Pinpoint the cell where the given text exists, returning its (x, y) midpoint coordinate. 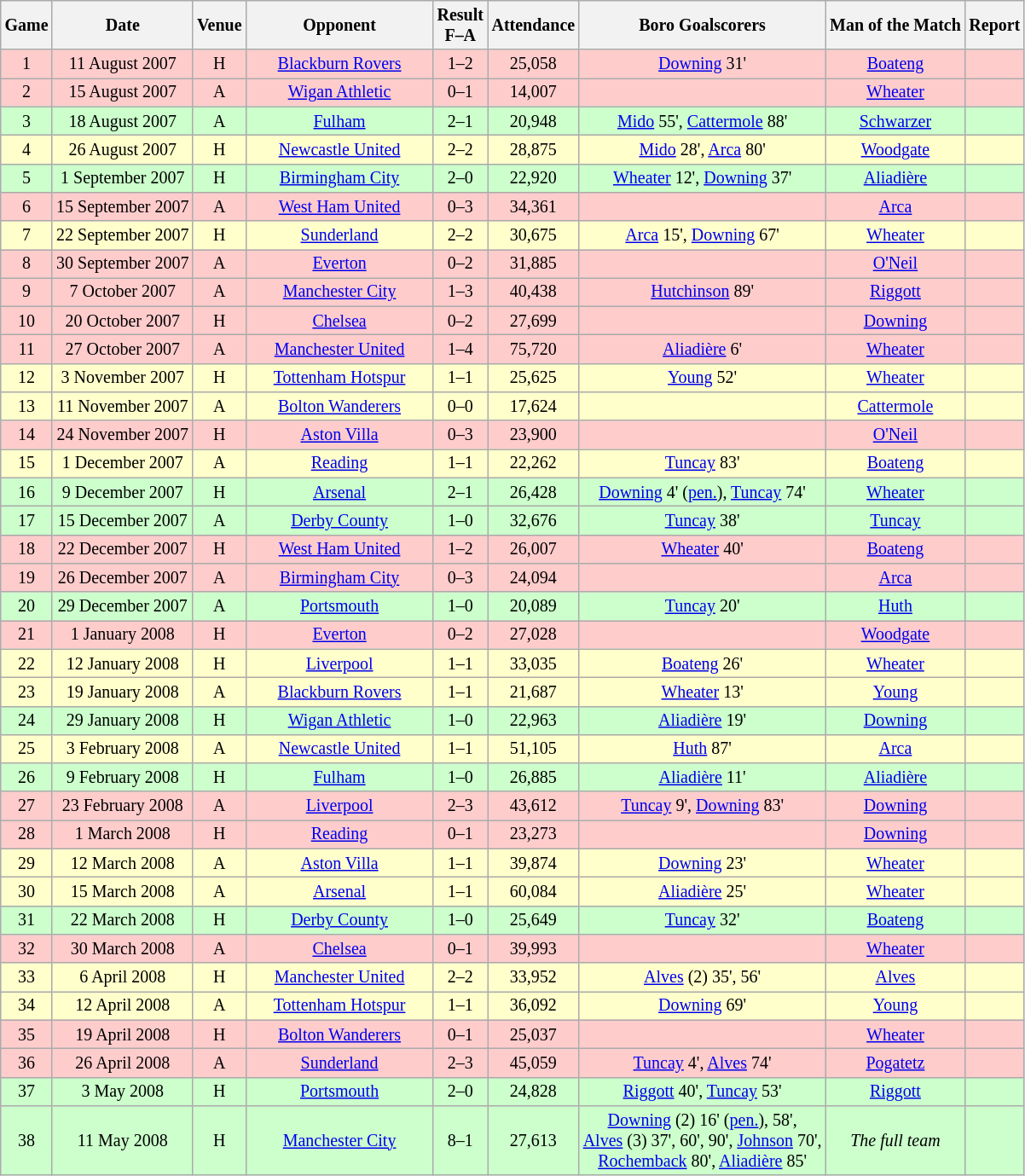
Schwarzer (895, 121)
18 August 2007 (123, 121)
25 (27, 749)
Tuncay 9', Downing 83' (703, 807)
32,676 (534, 520)
26,007 (534, 549)
51,105 (534, 749)
11 August 2007 (123, 65)
27 October 2007 (123, 350)
75,720 (534, 350)
Attendance (534, 26)
29 (27, 863)
43,612 (534, 807)
Downing 69' (703, 1006)
22 (27, 663)
2 (27, 92)
39,874 (534, 863)
6 April 2008 (123, 977)
36 (27, 1063)
3 (27, 121)
60,084 (534, 892)
Boro Goalscorers (703, 26)
34,361 (534, 206)
15 (27, 464)
1 January 2008 (123, 634)
22 September 2007 (123, 235)
Tuncay 4', Alves 74' (703, 1063)
17,624 (534, 406)
15 September 2007 (123, 206)
Huth 87' (703, 749)
27,028 (534, 634)
9 February 2008 (123, 778)
21 (27, 634)
Date (123, 26)
Opponent (339, 26)
Venue (219, 26)
12 April 2008 (123, 1006)
1 September 2007 (123, 177)
7 (27, 235)
38 (27, 1141)
26 August 2007 (123, 150)
8 (27, 264)
Report (994, 26)
22,920 (534, 177)
4 (27, 150)
Tuncay 38' (703, 520)
24 November 2007 (123, 435)
1 December 2007 (123, 464)
Downing (2) 16' (pen.), 58',Alves (3) 37', 60', 90', Johnson 70',Rochemback 80', Aliadière 85' (703, 1141)
14 (27, 435)
33,952 (534, 977)
12 (27, 379)
ResultF–A (460, 26)
27,613 (534, 1141)
Riggott 40', Tuncay 53' (703, 1092)
32 (27, 948)
28 (27, 834)
30 September 2007 (123, 264)
15 December 2007 (123, 520)
29 January 2008 (123, 720)
27 (27, 807)
36,092 (534, 1006)
27,699 (534, 321)
37 (27, 1092)
15 August 2007 (123, 92)
31 (27, 921)
7 October 2007 (123, 292)
Wheater 12', Downing 37' (703, 177)
11 November 2007 (123, 406)
Downing 4' (pen.), Tuncay 74' (703, 493)
24,828 (534, 1092)
Mido 55', Cattermole 88' (703, 121)
25,625 (534, 379)
The full team (895, 1141)
25,037 (534, 1034)
23 February 2008 (123, 807)
Pogatetz (895, 1063)
Man of the Match (895, 26)
17 (27, 520)
22 December 2007 (123, 549)
22 March 2008 (123, 921)
29 December 2007 (123, 605)
12 January 2008 (123, 663)
35 (27, 1034)
1 March 2008 (123, 834)
Tuncay 32' (703, 921)
Cattermole (895, 406)
10 (27, 321)
30 (27, 892)
19 April 2008 (123, 1034)
Tuncay (895, 520)
21,687 (534, 692)
Wheater 13' (703, 692)
24,094 (534, 578)
23,900 (534, 435)
28,875 (534, 150)
9 December 2007 (123, 493)
15 March 2008 (123, 892)
Downing 23' (703, 863)
26,885 (534, 778)
30,675 (534, 235)
20,089 (534, 605)
34 (27, 1006)
11 May 2008 (123, 1141)
23,273 (534, 834)
20 October 2007 (123, 321)
26,428 (534, 493)
Alves (895, 977)
25,058 (534, 65)
26 April 2008 (123, 1063)
11 (27, 350)
1 (27, 65)
3 November 2007 (123, 379)
19 January 2008 (123, 692)
Arca 15', Downing 67' (703, 235)
Aliadière 6' (703, 350)
14,007 (534, 92)
3 May 2008 (123, 1092)
Aliadière 11' (703, 778)
26 (27, 778)
18 (27, 549)
Young 52' (703, 379)
Hutchinson 89' (703, 292)
6 (27, 206)
Aliadière 19' (703, 720)
22,262 (534, 464)
25,649 (534, 921)
33,035 (534, 663)
45,059 (534, 1063)
9 (27, 292)
8–1 (460, 1141)
Tuncay 83' (703, 464)
12 March 2008 (123, 863)
Alves (2) 35', 56' (703, 977)
Tuncay 20' (703, 605)
20,948 (534, 121)
30 March 2008 (123, 948)
20 (27, 605)
Downing 31' (703, 65)
5 (27, 177)
39,993 (534, 948)
Huth (895, 605)
1–4 (460, 350)
Aliadière 25' (703, 892)
24 (27, 720)
33 (27, 977)
13 (27, 406)
22,963 (534, 720)
31,885 (534, 264)
Mido 28', Arca 80' (703, 150)
19 (27, 578)
3 February 2008 (123, 749)
0–0 (460, 406)
1–3 (460, 292)
16 (27, 493)
26 December 2007 (123, 578)
Wheater 40' (703, 549)
Game (27, 26)
23 (27, 692)
40,438 (534, 292)
Boateng 26' (703, 663)
